Provide the (X, Y) coordinate of the cell's center where the given text is located.  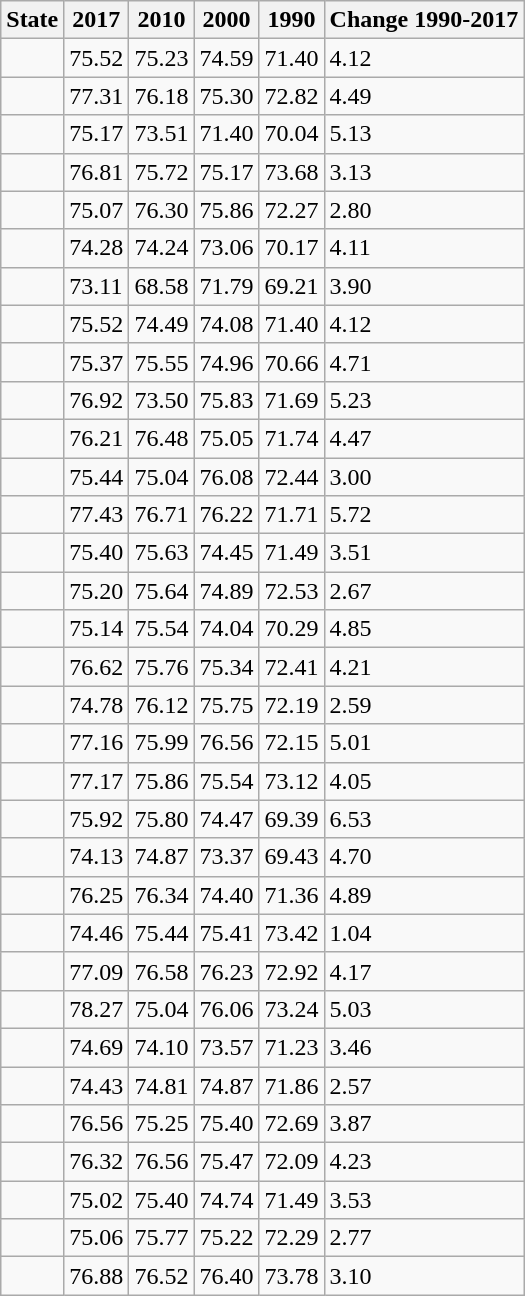
70.29 (292, 629)
75.20 (96, 591)
4.70 (424, 857)
72.53 (292, 591)
75.14 (96, 629)
73.06 (226, 248)
75.63 (162, 553)
75.47 (226, 1162)
74.13 (96, 857)
77.09 (96, 971)
73.24 (292, 1009)
75.41 (226, 933)
4.23 (424, 1162)
75.83 (226, 400)
69.43 (292, 857)
69.39 (292, 819)
74.74 (226, 1200)
74.96 (226, 362)
75.64 (162, 591)
77.17 (96, 781)
76.58 (162, 971)
State (32, 20)
72.69 (292, 1124)
76.23 (226, 971)
73.68 (292, 172)
74.59 (226, 58)
3.51 (424, 553)
70.66 (292, 362)
76.25 (96, 895)
77.43 (96, 515)
74.28 (96, 248)
73.57 (226, 1047)
72.29 (292, 1238)
5.03 (424, 1009)
75.23 (162, 58)
2.57 (424, 1085)
68.58 (162, 286)
75.34 (226, 667)
76.71 (162, 515)
3.10 (424, 1276)
72.82 (292, 96)
3.90 (424, 286)
4.11 (424, 248)
74.47 (226, 819)
75.77 (162, 1238)
74.04 (226, 629)
75.02 (96, 1200)
74.43 (96, 1085)
3.53 (424, 1200)
4.71 (424, 362)
72.15 (292, 743)
75.99 (162, 743)
71.36 (292, 895)
72.19 (292, 705)
76.62 (96, 667)
76.06 (226, 1009)
76.22 (226, 515)
74.08 (226, 324)
70.04 (292, 134)
74.45 (226, 553)
75.25 (162, 1124)
1.04 (424, 933)
5.23 (424, 400)
3.00 (424, 477)
75.30 (226, 96)
5.01 (424, 743)
76.48 (162, 438)
75.92 (96, 819)
Change 1990-2017 (424, 20)
2.80 (424, 210)
73.11 (96, 286)
74.49 (162, 324)
73.51 (162, 134)
75.06 (96, 1238)
76.52 (162, 1276)
74.69 (96, 1047)
5.72 (424, 515)
74.40 (226, 895)
2010 (162, 20)
5.13 (424, 134)
74.46 (96, 933)
78.27 (96, 1009)
4.49 (424, 96)
76.34 (162, 895)
76.32 (96, 1162)
76.88 (96, 1276)
76.12 (162, 705)
69.21 (292, 286)
3.87 (424, 1124)
75.80 (162, 819)
2017 (96, 20)
75.76 (162, 667)
3.46 (424, 1047)
4.21 (424, 667)
4.85 (424, 629)
76.30 (162, 210)
74.24 (162, 248)
71.69 (292, 400)
75.55 (162, 362)
73.37 (226, 857)
74.78 (96, 705)
72.09 (292, 1162)
72.27 (292, 210)
3.13 (424, 172)
76.21 (96, 438)
4.47 (424, 438)
2.77 (424, 1238)
2000 (226, 20)
2.59 (424, 705)
76.92 (96, 400)
74.81 (162, 1085)
75.22 (226, 1238)
76.08 (226, 477)
74.89 (226, 591)
75.05 (226, 438)
75.07 (96, 210)
70.17 (292, 248)
75.37 (96, 362)
6.53 (424, 819)
75.72 (162, 172)
1990 (292, 20)
76.40 (226, 1276)
72.44 (292, 477)
71.71 (292, 515)
73.50 (162, 400)
73.42 (292, 933)
77.16 (96, 743)
4.17 (424, 971)
76.18 (162, 96)
4.89 (424, 895)
75.75 (226, 705)
4.05 (424, 781)
73.12 (292, 781)
72.41 (292, 667)
76.81 (96, 172)
77.31 (96, 96)
71.74 (292, 438)
71.23 (292, 1047)
72.92 (292, 971)
71.86 (292, 1085)
2.67 (424, 591)
71.79 (226, 286)
74.10 (162, 1047)
73.78 (292, 1276)
